Extract the (X, Y) coordinate from the center of the cell holding the provided text.  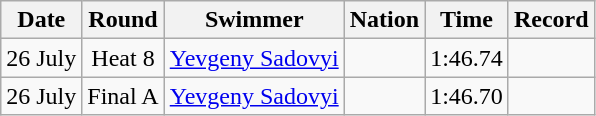
Final A (123, 96)
1:46.70 (467, 96)
Record (551, 20)
Round (123, 20)
Heat 8 (123, 58)
1:46.74 (467, 58)
Nation (384, 20)
Time (467, 20)
Date (42, 20)
Swimmer (254, 20)
